Return (X, Y) of the center of cell containing provided text 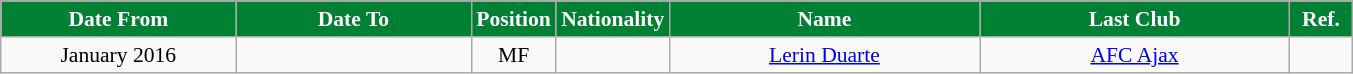
MF (514, 55)
Position (514, 19)
Lerin Duarte (824, 55)
January 2016 (118, 55)
Name (824, 19)
Ref. (1322, 19)
Last Club (1135, 19)
AFC Ajax (1135, 55)
Date From (118, 19)
Date To (354, 19)
Nationality (612, 19)
